Provide the [x, y] coordinate of the cell's center where the given text is located.  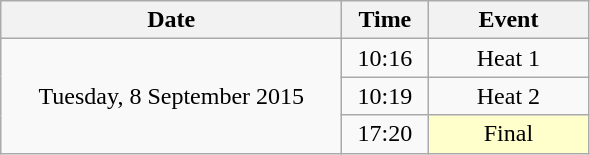
Time [385, 20]
10:16 [385, 58]
Date [172, 20]
Heat 1 [508, 58]
Event [508, 20]
17:20 [385, 134]
10:19 [385, 96]
Heat 2 [508, 96]
Final [508, 134]
Tuesday, 8 September 2015 [172, 96]
